Capture the cell that displays the provided text and extract its [X, Y] central coordinate. 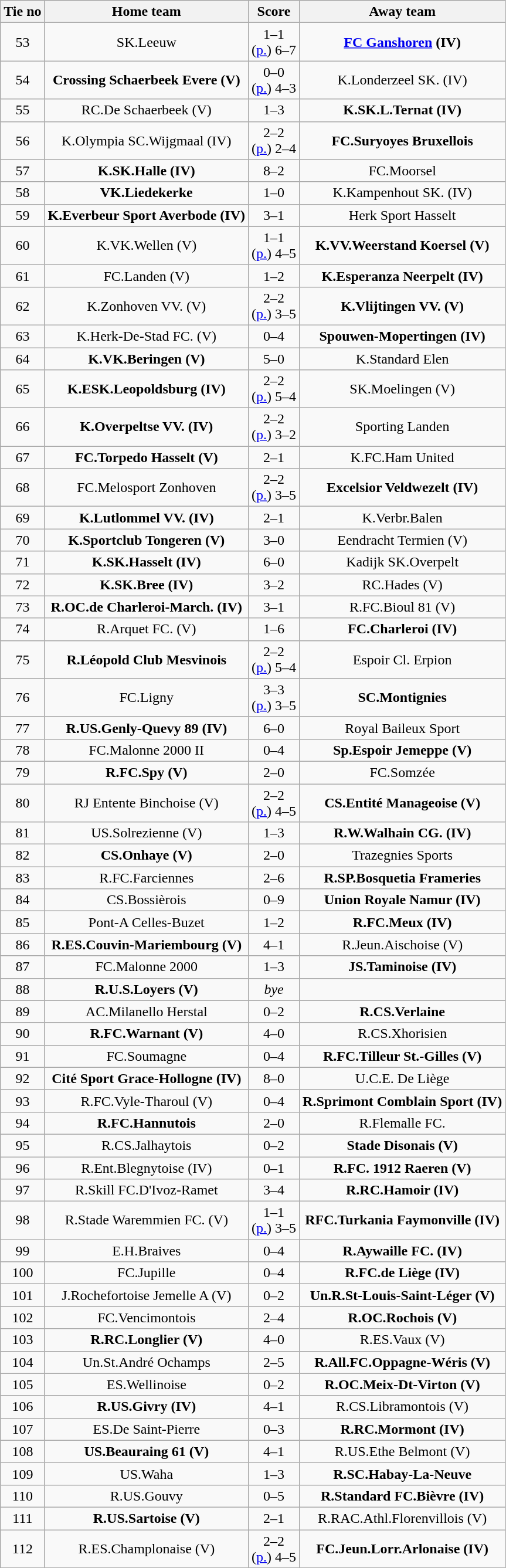
R.RC.Mormont (IV) [402, 1429]
65 [22, 389]
63 [22, 336]
R.RC.Hamoir (IV) [402, 1190]
R.RAC.Athl.Florenvillois (V) [402, 1518]
R.W.Walhain CG. (IV) [402, 833]
R.Sprimont Comblain Sport (IV) [402, 1101]
3–2 [274, 585]
R.OC.de Charleroi-March. (IV) [147, 607]
102 [22, 1318]
AC.Milanello Herstal [147, 1012]
R.OC.Rochois (V) [402, 1318]
79 [22, 772]
0–5 [274, 1496]
RC.Hades (V) [402, 585]
2–4 [274, 1318]
R.CS.Libramontois (V) [402, 1407]
K.FC.Ham United [402, 457]
K.Olympia SC.Wijgmaal (IV) [147, 141]
2–6 [274, 878]
1–6 [274, 629]
76 [22, 698]
J.Rochefortoise Jemelle A (V) [147, 1295]
0–1 [274, 1167]
74 [22, 629]
109 [22, 1474]
56 [22, 141]
Pont-A Celles-Buzet [147, 922]
85 [22, 922]
FC.Vencimontois [147, 1318]
R.All.FC.Oppagne-Wéris (V) [402, 1362]
ES.De Saint-Pierre [147, 1429]
K.Lutlommel VV. (IV) [147, 518]
94 [22, 1123]
Sporting Landen [402, 427]
73 [22, 607]
91 [22, 1056]
R.US.Givry (IV) [147, 1407]
R.Arquet FC. (V) [147, 629]
90 [22, 1034]
106 [22, 1407]
Crossing Schaerbeek Evere (V) [147, 80]
62 [22, 306]
77 [22, 728]
Union Royale Namur (IV) [402, 900]
K.Verbr.Balen [402, 518]
R.ES.Vaux (V) [402, 1340]
R.FC.de Liège (IV) [402, 1273]
53 [22, 42]
R.Aywaille FC. (IV) [402, 1251]
R.Flemalle FC. [402, 1123]
5–0 [274, 358]
K.ESK.Leopoldsburg (IV) [147, 389]
1–1(p.) 3–5 [274, 1221]
71 [22, 562]
72 [22, 585]
RJ Entente Binchoise (V) [147, 802]
69 [22, 518]
Sp.Espoir Jemeppe (V) [402, 750]
2–5 [274, 1362]
Herk Sport Hasselt [402, 215]
67 [22, 457]
2–2(p.) 2–4 [274, 141]
68 [22, 488]
59 [22, 215]
R.FC.Vyle-Tharoul (V) [147, 1101]
0–9 [274, 900]
8–0 [274, 1078]
K.SK.Bree (IV) [147, 585]
Trazegnies Sports [402, 856]
CS.Entité Manageoise (V) [402, 802]
R.FC.Bioul 81 (V) [402, 607]
93 [22, 1101]
FC.Torpedo Hasselt (V) [147, 457]
Kadijk SK.Overpelt [402, 562]
Tie no [22, 12]
108 [22, 1451]
1–1(p.) 6–7 [274, 42]
83 [22, 878]
8–2 [274, 171]
bye [274, 989]
70 [22, 540]
3–0 [274, 540]
82 [22, 856]
104 [22, 1362]
3–4 [274, 1190]
FC.Jeun.Lorr.Arlonaise (IV) [402, 1548]
R.Ent.Blegnytoise (IV) [147, 1167]
FC.Malonne 2000 [147, 967]
K.SK.Halle (IV) [147, 171]
110 [22, 1496]
60 [22, 245]
K.Sportclub Tongeren (V) [147, 540]
R.Stade Waremmien FC. (V) [147, 1221]
57 [22, 171]
0–0(p.) 4–3 [274, 80]
75 [22, 659]
CS.Onhaye (V) [147, 856]
64 [22, 358]
0–3 [274, 1429]
FC.Ligny [147, 698]
FC.Malonne 2000 II [147, 750]
R.CS.Jalhaytois [147, 1145]
K.Everbeur Sport Averbode (IV) [147, 215]
FC.Landen (V) [147, 276]
R.US.Ethe Belmont (V) [402, 1451]
RC.De Schaerbeek (V) [147, 110]
K.SK.Hasselt (IV) [147, 562]
Home team [147, 12]
54 [22, 80]
R.CS.Xhorisien [402, 1034]
SK.Leeuw [147, 42]
84 [22, 900]
FC.Soumagne [147, 1056]
Eendracht Termien (V) [402, 540]
US.Waha [147, 1474]
78 [22, 750]
RFC.Turkania Faymonville (IV) [402, 1221]
K.VK.Beringen (V) [147, 358]
Cité Sport Grace-Hollogne (IV) [147, 1078]
81 [22, 833]
K.Kampenhout SK. (IV) [402, 193]
Score [274, 12]
US.Beauraing 61 (V) [147, 1451]
FC.Jupille [147, 1273]
97 [22, 1190]
80 [22, 802]
88 [22, 989]
Un.R.St-Louis-Saint-Léger (V) [402, 1295]
R.ES.Champlonaise (V) [147, 1548]
JS.Taminoise (IV) [402, 967]
96 [22, 1167]
107 [22, 1429]
R.U.S.Loyers (V) [147, 989]
1–1(p.) 4–5 [274, 245]
101 [22, 1295]
R.FC.Meux (IV) [402, 922]
R.RC.Longlier (V) [147, 1340]
FC.Charleroi (IV) [402, 629]
FC.Moorsel [402, 171]
FC Ganshoren (IV) [402, 42]
58 [22, 193]
R.FC.Spy (V) [147, 772]
R.SC.Habay-La-Neuve [402, 1474]
R.US.Genly-Quevy 89 (IV) [147, 728]
R.FC.Warnant (V) [147, 1034]
K.SK.L.Ternat (IV) [402, 110]
89 [22, 1012]
VK.Liedekerke [147, 193]
K.Vlijtingen VV. (V) [402, 306]
112 [22, 1548]
K.Herk-De-Stad FC. (V) [147, 336]
R.US.Sartoise (V) [147, 1518]
103 [22, 1340]
66 [22, 427]
Un.St.André Ochamps [147, 1362]
Away team [402, 12]
86 [22, 945]
K.Standard Elen [402, 358]
99 [22, 1251]
K.VK.Wellen (V) [147, 245]
98 [22, 1221]
3–3(p.) 3–5 [274, 698]
FC.Suryoyes Bruxellois [402, 141]
R.FC.Tilleur St.-Gilles (V) [402, 1056]
Espoir Cl. Erpion [402, 659]
R.FC. 1912 Raeren (V) [402, 1167]
95 [22, 1145]
111 [22, 1518]
K.Zonhoven VV. (V) [147, 306]
K.Londerzeel SK. (IV) [402, 80]
R.ES.Couvin-Mariembourg (V) [147, 945]
R.OC.Meix-Dt-Virton (V) [402, 1384]
SK.Moelingen (V) [402, 389]
K.Esperanza Neerpelt (IV) [402, 276]
SC.Montignies [402, 698]
R.Standard FC.Bièvre (IV) [402, 1496]
87 [22, 967]
Stade Disonais (V) [402, 1145]
R.CS.Verlaine [402, 1012]
100 [22, 1273]
92 [22, 1078]
FC.Melosport Zonhoven [147, 488]
R.SP.Bosquetia Frameries [402, 878]
1–0 [274, 193]
Excelsior Veldwezelt (IV) [402, 488]
U.C.E. De Liège [402, 1078]
R.FC.Farciennes [147, 878]
R.Jeun.Aischoise (V) [402, 945]
US.Solrezienne (V) [147, 833]
K.Overpeltse VV. (IV) [147, 427]
R.FC.Hannutois [147, 1123]
R.US.Gouvy [147, 1496]
E.H.Braives [147, 1251]
R.Skill FC.D'Ivoz-Ramet [147, 1190]
105 [22, 1384]
CS.Bossièrois [147, 900]
55 [22, 110]
FC.Somzée [402, 772]
2–2(p.) 3–2 [274, 427]
Spouwen-Mopertingen (IV) [402, 336]
R.Léopold Club Mesvinois [147, 659]
Royal Baileux Sport [402, 728]
ES.Wellinoise [147, 1384]
K.VV.Weerstand Koersel (V) [402, 245]
61 [22, 276]
